For the text-containing cell, return its midpoint in [x, y] coordinate format. 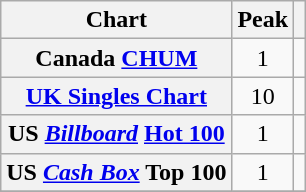
US Cash Box Top 100 [116, 172]
10 [263, 96]
US Billboard Hot 100 [116, 134]
Peak [263, 20]
UK Singles Chart [116, 96]
Chart [116, 20]
Canada CHUM [116, 58]
